Capture the cell that displays the provided text and extract its (x, y) central coordinate. 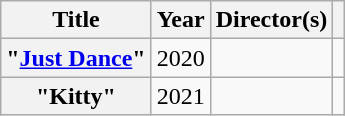
Year (180, 20)
2020 (180, 58)
Director(s) (272, 20)
Title (76, 20)
2021 (180, 96)
"Kitty" (76, 96)
"Just Dance" (76, 58)
